Output the (x, y) coordinate of the center of the cell containing the given text.  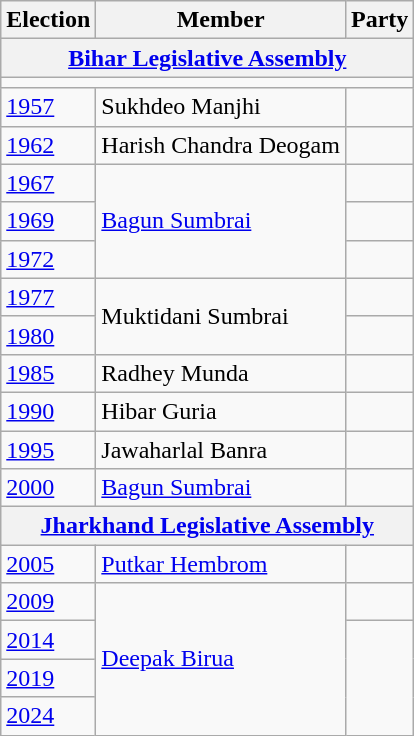
2005 (48, 564)
1977 (48, 297)
1957 (48, 107)
Muktidani Sumbrai (221, 316)
1990 (48, 411)
Jharkhand Legislative Assembly (208, 526)
Election (48, 20)
Putkar Hembrom (221, 564)
Harish Chandra Deogam (221, 145)
1985 (48, 373)
Member (221, 20)
1962 (48, 145)
Deepak Birua (221, 659)
1995 (48, 449)
Sukhdeo Manjhi (221, 107)
2019 (48, 678)
1972 (48, 259)
Party (379, 20)
Hibar Guria (221, 411)
1967 (48, 183)
Radhey Munda (221, 373)
2024 (48, 716)
1980 (48, 335)
2014 (48, 640)
2009 (48, 602)
2000 (48, 488)
1969 (48, 221)
Bihar Legislative Assembly (208, 58)
Jawaharlal Banra (221, 449)
